Provide the (x, y) coordinate of the cell's center where the given text is located.  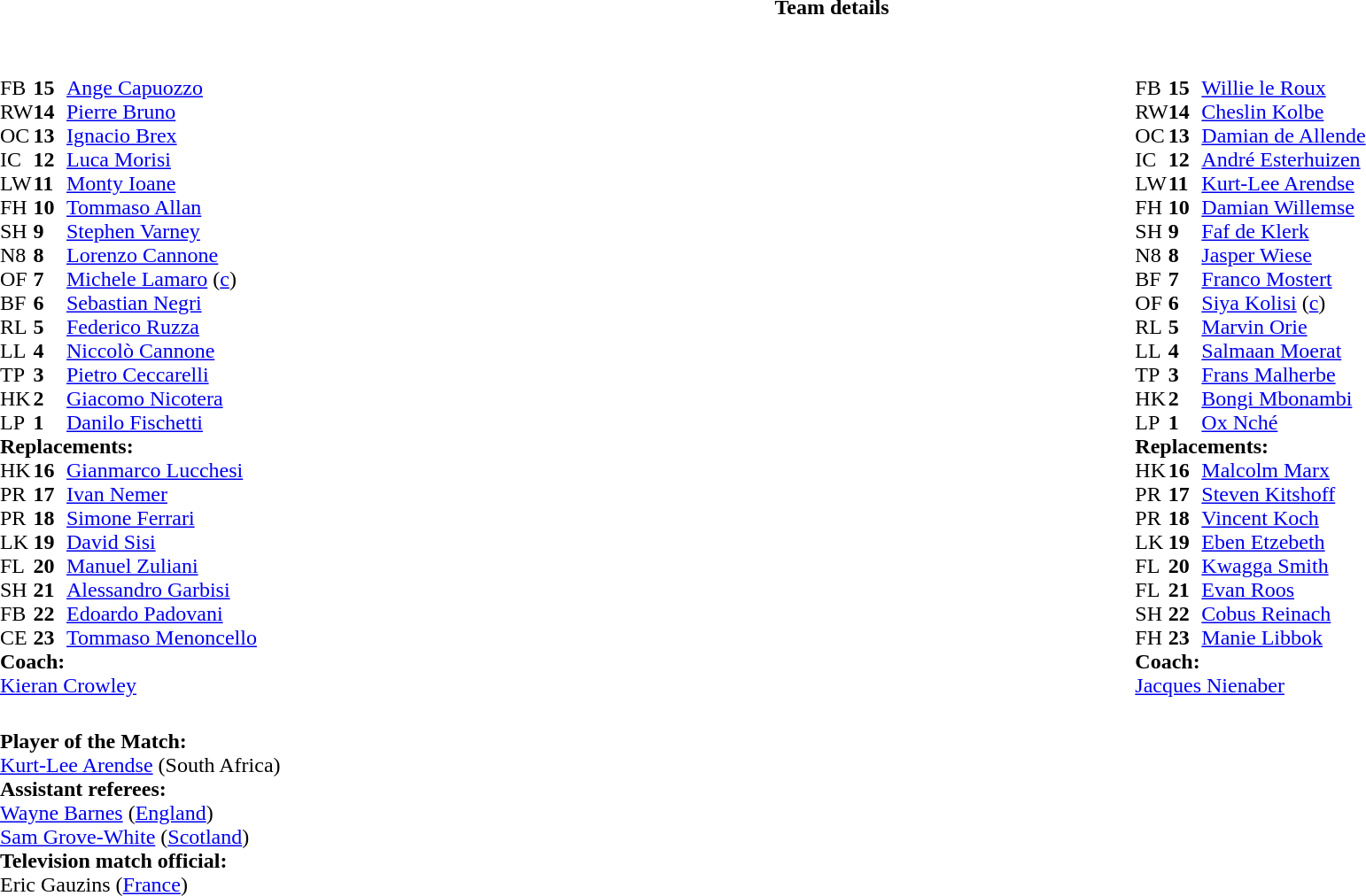
Edoardo Padovani (161, 614)
Stephen Varney (161, 232)
Lorenzo Cannone (161, 255)
Tommaso Allan (161, 207)
André Esterhuizen (1283, 159)
Kieran Crowley (128, 685)
Malcolm Marx (1283, 471)
Ivan Nemer (161, 494)
Willie le Roux (1283, 89)
Steven Kitshoff (1283, 494)
Siya Kolisi (c) (1283, 303)
Salmaan Moerat (1283, 351)
Cheslin Kolbe (1283, 112)
Eben Etzebeth (1283, 542)
Ignacio Brex (161, 136)
Kwagga Smith (1283, 567)
Pietro Ceccarelli (161, 375)
Jasper Wiese (1283, 255)
Vincent Koch (1283, 519)
Kurt-Lee Arendse (1283, 184)
Franco Mostert (1283, 280)
Bongi Mbonambi (1283, 398)
Frans Malherbe (1283, 375)
Alessandro Garbisi (161, 590)
Michele Lamaro (c) (161, 280)
Sebastian Negri (161, 303)
David Sisi (161, 542)
CE (17, 637)
Gianmarco Lucchesi (161, 471)
Faf de Klerk (1283, 232)
Danilo Fischetti (161, 423)
Luca Morisi (161, 159)
Federico Ruzza (161, 328)
Evan Roos (1283, 590)
Jacques Nienaber (1250, 685)
Ange Capuozzo (161, 89)
Niccolò Cannone (161, 351)
Manie Libbok (1283, 637)
Damian de Allende (1283, 136)
Cobus Reinach (1283, 614)
Simone Ferrari (161, 519)
Ox Nché (1283, 423)
Tommaso Menoncello (161, 637)
Monty Ioane (161, 184)
Pierre Bruno (161, 112)
Giacomo Nicotera (161, 398)
Damian Willemse (1283, 207)
Marvin Orie (1283, 328)
Manuel Zuliani (161, 567)
